Capture the cell that displays the provided text and extract its [x, y] central coordinate. 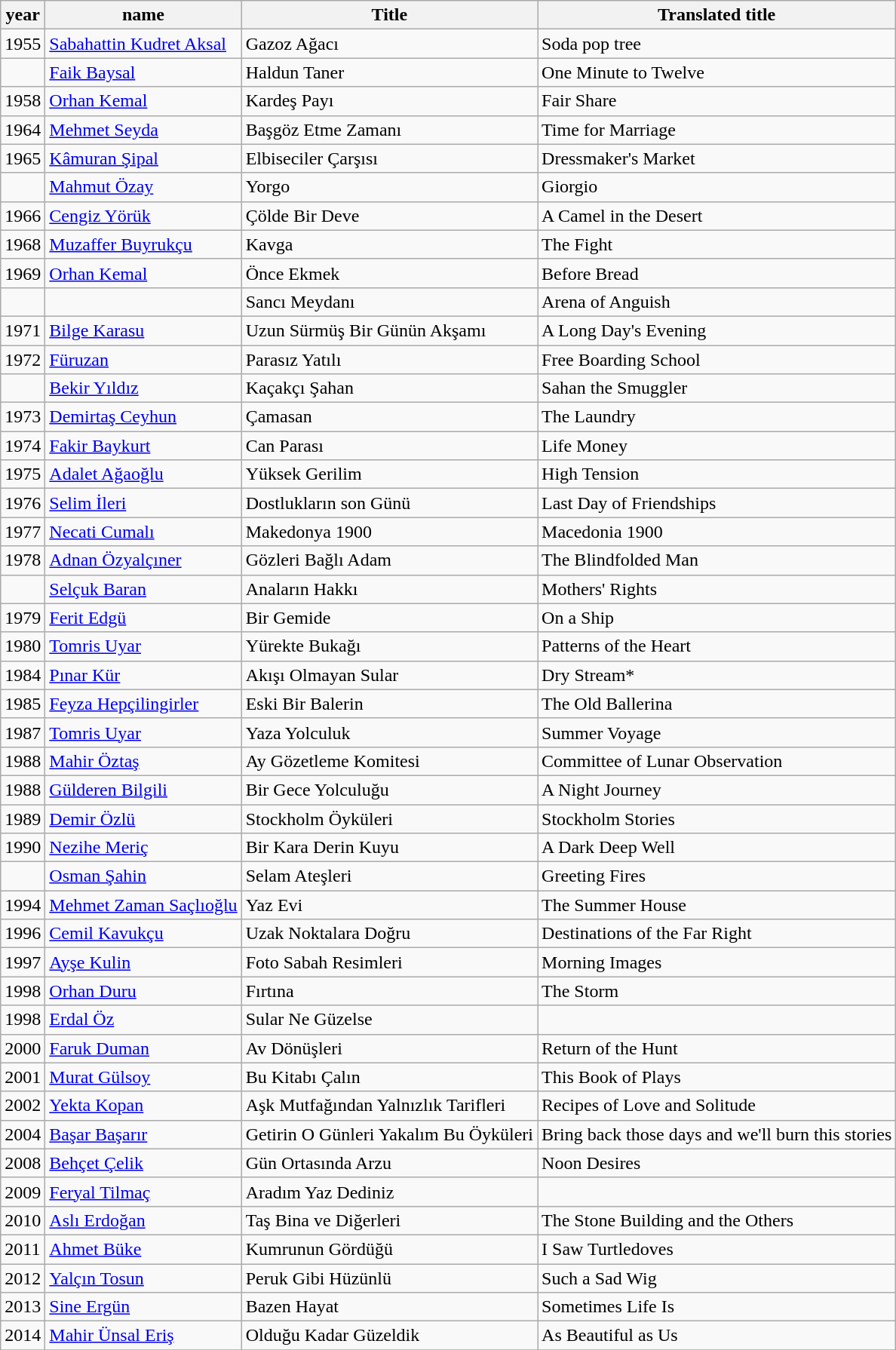
Fırtına [389, 991]
Nezihe Meriç [143, 848]
Aşk Mutfağından Yalnızlık Tarifleri [389, 1106]
Anaların Hakkı [389, 589]
Bir Gemide [389, 618]
Olduğu Kadar Güzeldik [389, 1336]
Ay Gözetleme Komitesi [389, 761]
2000 [23, 1048]
Sabahattin Kudret Aksal [143, 44]
The Stone Building and the Others [716, 1220]
Akışı Olmayan Sular [389, 675]
Bilge Karasu [143, 330]
1997 [23, 962]
1975 [23, 474]
Faruk Duman [143, 1048]
Mahir Ünsal Eriş [143, 1336]
Mehmet Zaman Saçlıoğlu [143, 905]
1978 [23, 560]
1955 [23, 44]
Aslı Erdoğan [143, 1220]
Osman Şahin [143, 876]
Such a Sad Wig [716, 1278]
Life Money [716, 446]
1976 [23, 503]
Necati Cumalı [143, 532]
Morning Images [716, 962]
Sular Ne Güzelse [389, 1020]
Dostlukların son Günü [389, 503]
Yaz Evi [389, 905]
Title [389, 15]
Yaza Yolculuk [389, 732]
The Blindfolded Man [716, 560]
1987 [23, 732]
Cemil Kavukçu [143, 934]
Summer Voyage [716, 732]
1966 [23, 216]
1968 [23, 244]
Mothers' Rights [716, 589]
Last Day of Friendships [716, 503]
Füruzan [143, 360]
Peruk Gibi Hüzünlü [389, 1278]
Kavga [389, 244]
Bir Kara Derin Kuyu [389, 848]
Aradım Yaz Dediniz [389, 1192]
Kâmuran Şipal [143, 158]
Dressmaker's Market [716, 158]
Çölde Bir Deve [389, 216]
2009 [23, 1192]
Feyza Hepçilingirler [143, 704]
Parasız Yatılı [389, 360]
Behçet Çelik [143, 1163]
Bazen Hayat [389, 1307]
Erdal Öz [143, 1020]
Uzak Noktalara Doğru [389, 934]
Elbiseciler Çarşısı [389, 158]
2008 [23, 1163]
Murat Gülsoy [143, 1077]
Sine Ergün [143, 1307]
1984 [23, 675]
Noon Desires [716, 1163]
1964 [23, 130]
The Old Ballerina [716, 704]
Fair Share [716, 101]
Adnan Özyalçıner [143, 560]
Yalçın Tosun [143, 1278]
Gözleri Bağlı Adam [389, 560]
The Fight [716, 244]
Ahmet Büke [143, 1249]
Feryal Tilmaç [143, 1192]
Time for Marriage [716, 130]
A Long Day's Evening [716, 330]
Orhan Duru [143, 991]
This Book of Plays [716, 1077]
Fakir Baykurt [143, 446]
Yürekte Bukağı [389, 646]
Patterns of the Heart [716, 646]
Stockholm Stories [716, 818]
Recipes of Love and Solitude [716, 1106]
Bring back those days and we'll burn this stories [716, 1134]
The Storm [716, 991]
1965 [23, 158]
Cengiz Yörük [143, 216]
Sometimes Life Is [716, 1307]
Kardeş Payı [389, 101]
Bu Kitabı Çalın [389, 1077]
2002 [23, 1106]
The Summer House [716, 905]
Uzun Sürmüş Bir Günün Akşamı [389, 330]
1973 [23, 417]
Yekta Kopan [143, 1106]
Makedonya 1900 [389, 532]
1979 [23, 618]
Gazoz Ağacı [389, 44]
Çamasan [389, 417]
Mahir Öztaş [143, 761]
A Camel in the Desert [716, 216]
Ayşe Kulin [143, 962]
Gün Ortasında Arzu [389, 1163]
1972 [23, 360]
High Tension [716, 474]
Yüksek Gerilim [389, 474]
name [143, 15]
1990 [23, 848]
Translated title [716, 15]
Pınar Kür [143, 675]
Sahan the Smuggler [716, 388]
Bekir Yıldız [143, 388]
Getirin O Günleri Yakalım Bu Öyküleri [389, 1134]
Eski Bir Balerin [389, 704]
1971 [23, 330]
Faik Baysal [143, 72]
Committee of Lunar Observation [716, 761]
The Laundry [716, 417]
Sancı Meydanı [389, 302]
A Night Journey [716, 790]
Taş Bina ve Diğerleri [389, 1220]
Dry Stream* [716, 675]
1969 [23, 273]
Kaçakçı Şahan [389, 388]
Can Parası [389, 446]
Av Dönüşleri [389, 1048]
Destinations of the Far Right [716, 934]
A Dark Deep Well [716, 848]
1989 [23, 818]
Bir Gece Yolculuğu [389, 790]
1994 [23, 905]
Greeting Fires [716, 876]
Başgöz Etme Zamanı [389, 130]
Demir Özlü [143, 818]
Arena of Anguish [716, 302]
As Beautiful as Us [716, 1336]
Adalet Ağaoğlu [143, 474]
On a Ship [716, 618]
Mehmet Seyda [143, 130]
2004 [23, 1134]
Başar Başarır [143, 1134]
Muzaffer Buyrukçu [143, 244]
I Saw Turtledoves [716, 1249]
Return of the Hunt [716, 1048]
Selçuk Baran [143, 589]
1958 [23, 101]
Demirtaş Ceyhun [143, 417]
Haldun Taner [389, 72]
Ferit Edgü [143, 618]
Giorgio [716, 187]
Selim İleri [143, 503]
1980 [23, 646]
Mahmut Özay [143, 187]
1974 [23, 446]
One Minute to Twelve [716, 72]
2011 [23, 1249]
Kumrunun Gördüğü [389, 1249]
Free Boarding School [716, 360]
1977 [23, 532]
2014 [23, 1336]
Gülderen Bilgili [143, 790]
Foto Sabah Resimleri [389, 962]
1985 [23, 704]
2013 [23, 1307]
2001 [23, 1077]
Önce Ekmek [389, 273]
1996 [23, 934]
2010 [23, 1220]
Selam Ateşleri [389, 876]
Macedonia 1900 [716, 532]
Soda pop tree [716, 44]
Stockholm Öyküleri [389, 818]
Before Bread [716, 273]
2012 [23, 1278]
year [23, 15]
Yorgo [389, 187]
